Search for the cell housing the specified text and yield its (x, y) center coordinate. 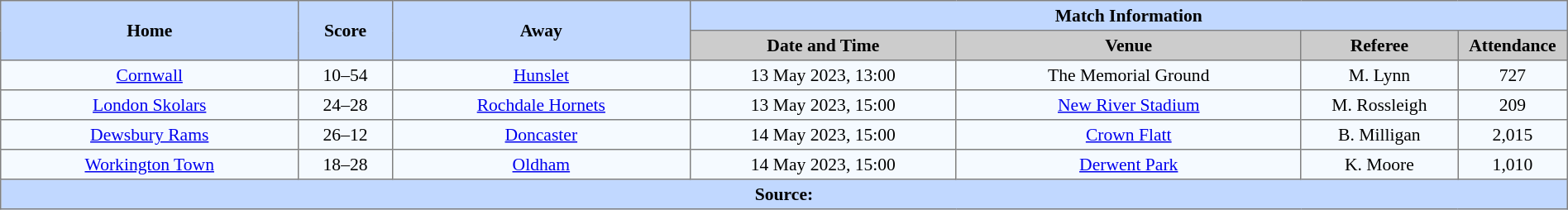
Rochdale Hornets (541, 105)
M. Rossleigh (1379, 105)
Doncaster (541, 135)
The Memorial Ground (1128, 75)
10–54 (346, 75)
727 (1513, 75)
Date and Time (823, 45)
Score (346, 31)
13 May 2023, 13:00 (823, 75)
2,015 (1513, 135)
New River Stadium (1128, 105)
13 May 2023, 15:00 (823, 105)
B. Milligan (1379, 135)
1,010 (1513, 165)
M. Lynn (1379, 75)
26–12 (346, 135)
Hunslet (541, 75)
Home (150, 31)
24–28 (346, 105)
Referee (1379, 45)
Attendance (1513, 45)
Away (541, 31)
London Skolars (150, 105)
K. Moore (1379, 165)
Match Information (1128, 16)
Crown Flatt (1128, 135)
Derwent Park (1128, 165)
18–28 (346, 165)
Cornwall (150, 75)
Venue (1128, 45)
Workington Town (150, 165)
209 (1513, 105)
Dewsbury Rams (150, 135)
Oldham (541, 165)
Source: (784, 194)
